Determine the [x, y] coordinate at the center of the cell enclosing the given text.  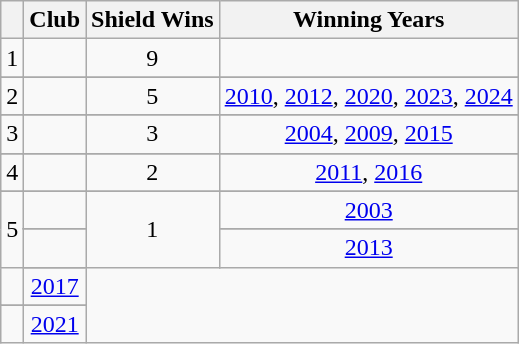
2011, 2016 [368, 172]
Winning Years [368, 20]
Shield Wins [153, 20]
2010, 2012, 2020, 2023, 2024 [368, 96]
2017 [55, 286]
Club [55, 20]
4 [12, 172]
2004, 2009, 2015 [368, 134]
9 [153, 58]
2021 [55, 324]
2013 [368, 248]
2003 [368, 210]
